Output the [X, Y] coordinate of the center of the cell containing the given text.  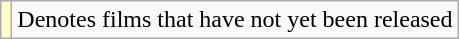
Denotes films that have not yet been released [235, 20]
